Provide the [X, Y] coordinate of the cell's center where the given text is located.  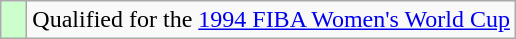
Qualified for the 1994 FIBA Women's World Cup [272, 20]
